Scan for the cell matching the given text and deliver its (x, y) coordinate at center. 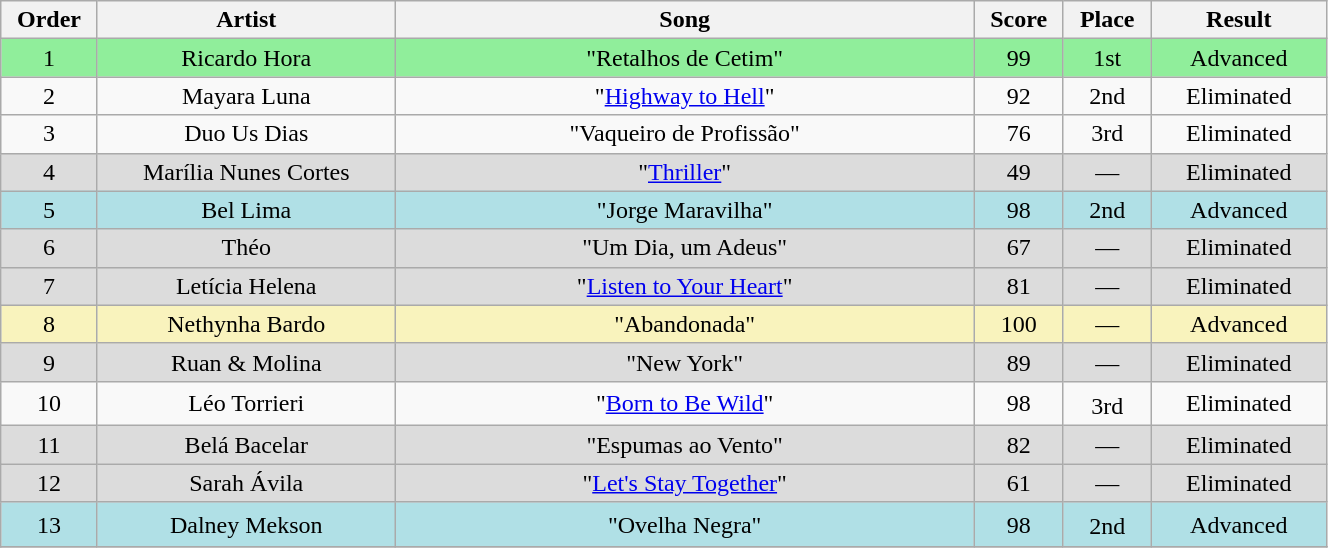
76 (1018, 134)
Letícia Helena (246, 286)
67 (1018, 248)
Mayara Luna (246, 96)
Result (1238, 20)
8 (49, 324)
Ruan & Molina (246, 362)
7 (49, 286)
Place (1107, 20)
Dalney Mekson (246, 524)
12 (49, 483)
"Listen to Your Heart" (684, 286)
49 (1018, 172)
Artist (246, 20)
4 (49, 172)
10 (49, 404)
81 (1018, 286)
"Highway to Hell" (684, 96)
"Um Dia, um Adeus" (684, 248)
89 (1018, 362)
"Let's Stay Together" (684, 483)
"Ovelha Negra" (684, 524)
Léo Torrieri (246, 404)
1st (1107, 58)
11 (49, 445)
Belá Bacelar (246, 445)
6 (49, 248)
61 (1018, 483)
Sarah Ávila (246, 483)
"Espumas ao Vento" (684, 445)
"Abandonada" (684, 324)
Score (1018, 20)
3 (49, 134)
92 (1018, 96)
9 (49, 362)
82 (1018, 445)
Duo Us Dias (246, 134)
Nethynha Bardo (246, 324)
13 (49, 524)
1 (49, 58)
Order (49, 20)
"Jorge Maravilha" (684, 210)
"Vaqueiro de Profissão" (684, 134)
"Born to Be Wild" (684, 404)
Ricardo Hora (246, 58)
"New York" (684, 362)
Song (684, 20)
Théo (246, 248)
2 (49, 96)
Bel Lima (246, 210)
"Thriller" (684, 172)
5 (49, 210)
Marília Nunes Cortes (246, 172)
100 (1018, 324)
"Retalhos de Cetim" (684, 58)
99 (1018, 58)
